Detect which cell encompasses the target text, then output its (x, y) center coordinate. 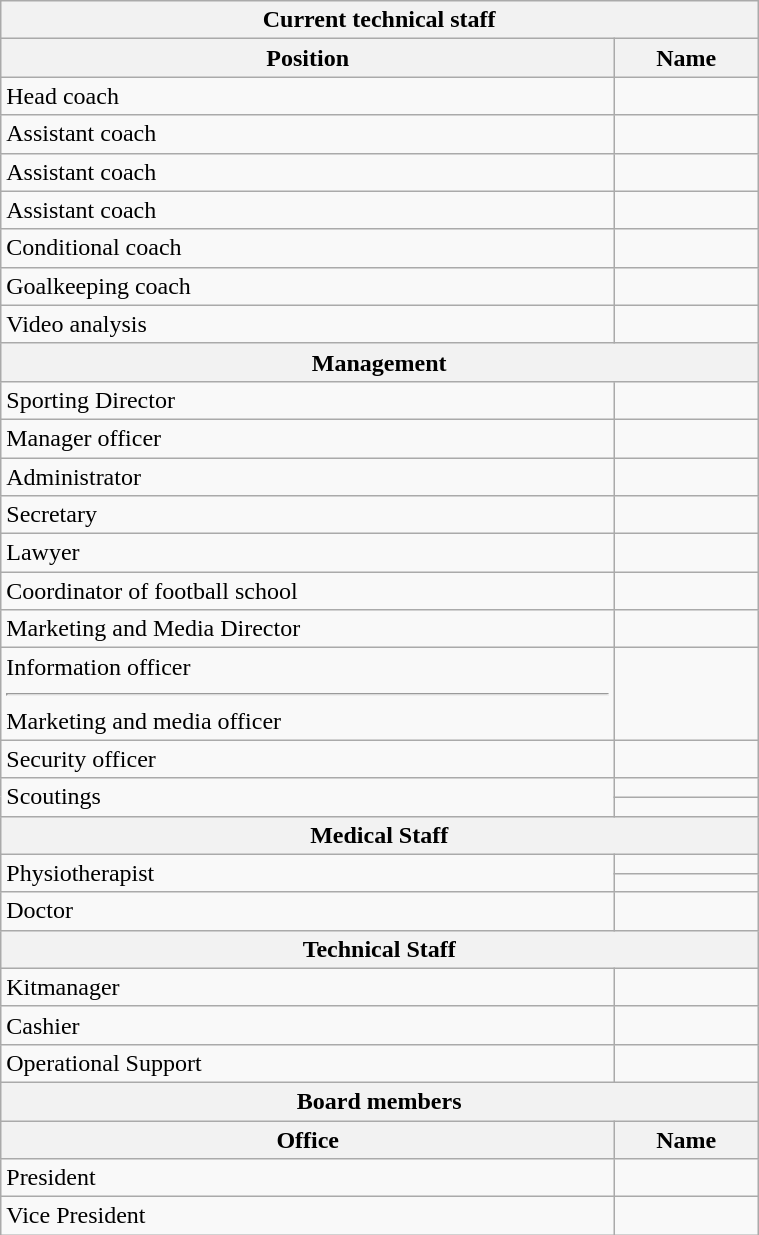
Office (308, 1139)
Doctor (308, 911)
Management (380, 362)
Conditional coach (308, 248)
Cashier (308, 1025)
Operational Support (308, 1063)
Medical Staff (380, 835)
Sporting Director (308, 400)
Position (308, 58)
Board members (380, 1101)
Manager officer (308, 438)
Marketing and Media Director (308, 629)
Current technical staff (380, 20)
Kitmanager (308, 987)
Head coach (308, 96)
Security officer (308, 759)
Administrator (308, 477)
Goalkeeping coach (308, 286)
Vice President (308, 1216)
Scoutings (308, 797)
Coordinator of football school (308, 591)
Lawyer (308, 553)
Physiotherapist (308, 873)
Secretary (308, 515)
President (308, 1178)
Information officerMarketing and media officer (308, 694)
Technical Staff (380, 949)
Video analysis (308, 324)
